Pinpoint the cell where the given text exists, returning its [X, Y] midpoint coordinate. 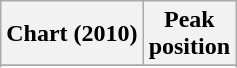
Peakposition [189, 34]
Chart (2010) [72, 34]
